Output the [X, Y] coordinate of the center of the cell containing the given text.  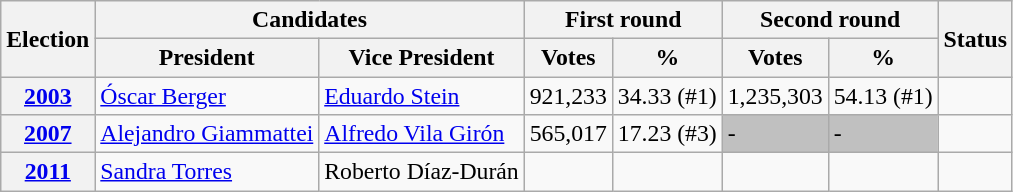
Sandra Torres [207, 171]
Election [48, 39]
Status [975, 39]
Candidates [310, 20]
565,017 [568, 133]
Alfredo Vila Girón [422, 133]
34.33 (#1) [667, 96]
1,235,303 [775, 96]
First round [623, 20]
17.23 (#3) [667, 133]
Eduardo Stein [422, 96]
Óscar Berger [207, 96]
Second round [830, 20]
President [207, 58]
Roberto Díaz-Durán [422, 171]
2007 [48, 133]
2011 [48, 171]
Alejandro Giammattei [207, 133]
2003 [48, 96]
Vice President [422, 58]
921,233 [568, 96]
54.13 (#1) [883, 96]
